Detect which cell encompasses the target text, then output its [X, Y] center coordinate. 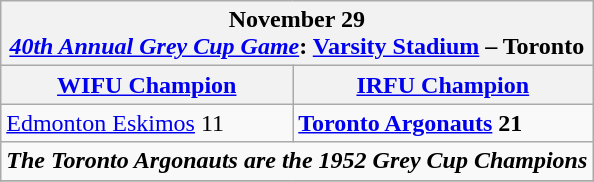
IRFU Champion [443, 85]
WIFU Champion [147, 85]
November 2940th Annual Grey Cup Game: Varsity Stadium – Toronto [297, 34]
Toronto Argonauts 21 [443, 123]
Edmonton Eskimos 11 [147, 123]
The Toronto Argonauts are the 1952 Grey Cup Champions [297, 161]
